Capture the cell that displays the provided text and extract its (X, Y) central coordinate. 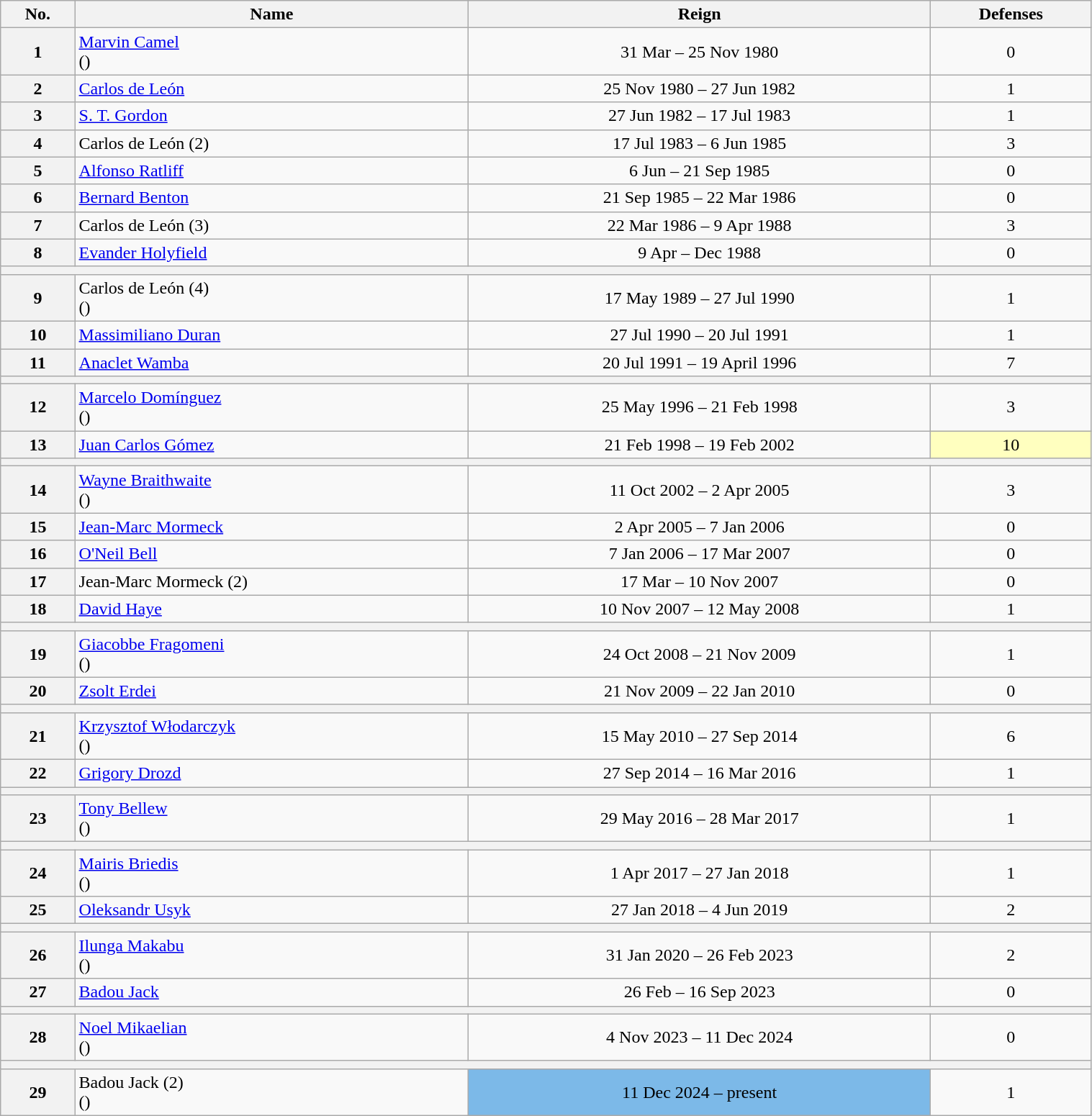
Marvin Camel() (272, 52)
28 (37, 1038)
20 (37, 691)
17 Mar – 10 Nov 2007 (700, 581)
Badou Jack (272, 992)
Carlos de León (3) (272, 225)
4 (37, 143)
Anaclet Wamba (272, 362)
Badou Jack (2)() (272, 1092)
25 Nov 1980 – 27 Jun 1982 (700, 89)
22 (37, 773)
Carlos de León (2) (272, 143)
Tony Bellew() (272, 819)
21 Feb 1998 – 19 Feb 2002 (700, 445)
17 May 1989 – 27 Jul 1990 (700, 298)
11 Oct 2002 – 2 Apr 2005 (700, 489)
4 Nov 2023 – 11 Dec 2024 (700, 1038)
Bernard Benton (272, 198)
31 Mar – 25 Nov 1980 (700, 52)
Oleksandr Usyk (272, 910)
Marcelo Domínguez() (272, 407)
16 (37, 554)
11 (37, 362)
Massimiliano Duran (272, 335)
27 (37, 992)
17 (37, 581)
31 Jan 2020 – 26 Feb 2023 (700, 956)
7 Jan 2006 – 17 Mar 2007 (700, 554)
Alfonso Ratliff (272, 171)
Grigory Drozd (272, 773)
29 May 2016 – 28 Mar 2017 (700, 819)
27 Jun 1982 – 17 Jul 1983 (700, 116)
Evander Holyfield (272, 253)
8 (37, 253)
6 Jun – 21 Sep 1985 (700, 171)
Krzysztof Włodarczyk() (272, 735)
22 Mar 1986 – 9 Apr 1988 (700, 225)
Giacobbe Fragomeni() (272, 653)
9 (37, 298)
Carlos de León (272, 89)
21 (37, 735)
20 Jul 1991 – 19 April 1996 (700, 362)
5 (37, 171)
Zsolt Erdei (272, 691)
11 Dec 2024 – present (700, 1092)
27 Jan 2018 – 4 Jun 2019 (700, 910)
Jean-Marc Mormeck (2) (272, 581)
25 May 1996 – 21 Feb 1998 (700, 407)
1 Apr 2017 – 27 Jan 2018 (700, 874)
O'Neil Bell (272, 554)
Wayne Braithwaite() (272, 489)
17 Jul 1983 – 6 Jun 1985 (700, 143)
12 (37, 407)
25 (37, 910)
13 (37, 445)
S. T. Gordon (272, 116)
Reign (700, 14)
15 May 2010 – 27 Sep 2014 (700, 735)
27 Sep 2014 – 16 Mar 2016 (700, 773)
9 Apr – Dec 1988 (700, 253)
14 (37, 489)
10 Nov 2007 – 12 May 2008 (700, 609)
29 (37, 1092)
David Haye (272, 609)
15 (37, 527)
Mairis Briedis() (272, 874)
Carlos de León (4)() (272, 298)
24 Oct 2008 – 21 Nov 2009 (700, 653)
23 (37, 819)
Jean-Marc Mormeck (272, 527)
27 Jul 1990 – 20 Jul 1991 (700, 335)
Defenses (1011, 14)
24 (37, 874)
21 Sep 1985 – 22 Mar 1986 (700, 198)
19 (37, 653)
2 Apr 2005 – 7 Jan 2006 (700, 527)
Name (272, 14)
26 (37, 956)
Ilunga Makabu() (272, 956)
Noel Mikaelian() (272, 1038)
Juan Carlos Gómez (272, 445)
21 Nov 2009 – 22 Jan 2010 (700, 691)
26 Feb – 16 Sep 2023 (700, 992)
No. (37, 14)
18 (37, 609)
